Capture the cell that displays the provided text and extract its (X, Y) central coordinate. 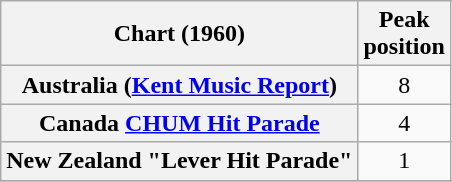
8 (404, 85)
New Zealand "Lever Hit Parade" (180, 161)
4 (404, 123)
Canada CHUM Hit Parade (180, 123)
Australia (Kent Music Report) (180, 85)
Chart (1960) (180, 34)
1 (404, 161)
Peakposition (404, 34)
